Locate the cell with the specified text and output its (X, Y) center coordinate. 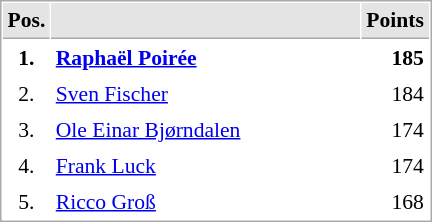
185 (396, 57)
Raphaël Poirée (206, 57)
2. (26, 93)
Ole Einar Bjørndalen (206, 129)
Pos. (26, 21)
4. (26, 165)
Sven Fischer (206, 93)
168 (396, 201)
Frank Luck (206, 165)
1. (26, 57)
Points (396, 21)
184 (396, 93)
3. (26, 129)
5. (26, 201)
Ricco Groß (206, 201)
